Return [X, Y] of the center of cell containing provided text 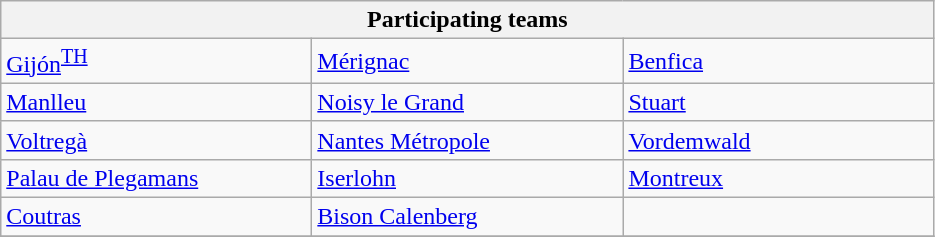
Coutras [156, 217]
Benfica [778, 62]
Palau de Plegamans [156, 178]
Stuart [778, 102]
Voltregà [156, 140]
Participating teams [468, 20]
GijónTH [156, 62]
Manlleu [156, 102]
Montreux [778, 178]
Vordemwald [778, 140]
Iserlohn [468, 178]
Mérignac [468, 62]
Bison Calenberg [468, 217]
Noisy le Grand [468, 102]
Nantes Métropole [468, 140]
